From the cell containing the given text, extract its center point as [x, y] coordinate. 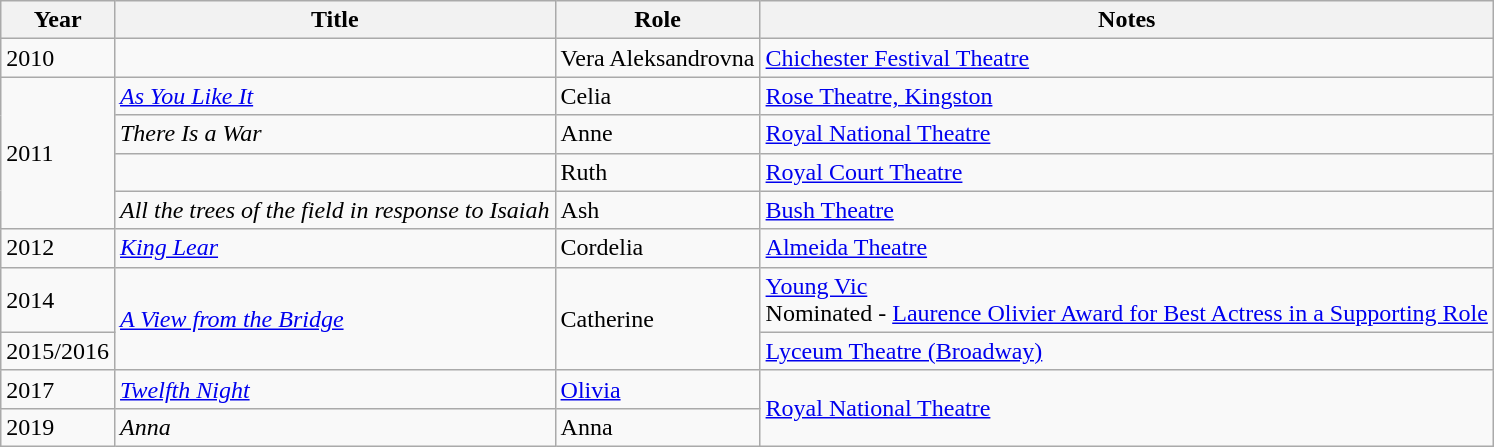
As You Like It [334, 96]
2012 [58, 248]
All the trees of the field in response to Isaiah [334, 210]
Rose Theatre, Kingston [1126, 96]
Notes [1126, 20]
King Lear [334, 248]
Anne [658, 134]
Title [334, 20]
Bush Theatre [1126, 210]
Olivia [658, 389]
2017 [58, 389]
Ash [658, 210]
2011 [58, 153]
Vera Aleksandrovna [658, 58]
Ruth [658, 172]
2019 [58, 427]
Twelfth Night [334, 389]
2015/2016 [58, 351]
Cordelia [658, 248]
Role [658, 20]
Chichester Festival Theatre [1126, 58]
2010 [58, 58]
Almeida Theatre [1126, 248]
Celia [658, 96]
Catherine [658, 318]
A View from the Bridge [334, 318]
Young VicNominated - Laurence Olivier Award for Best Actress in a Supporting Role [1126, 300]
2014 [58, 300]
There Is a War [334, 134]
Lyceum Theatre (Broadway) [1126, 351]
Royal Court Theatre [1126, 172]
Year [58, 20]
